Locate the cell with the specified text and output its (X, Y) center coordinate. 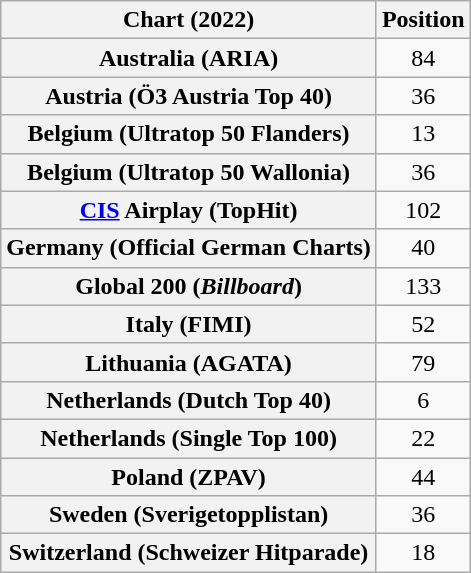
CIS Airplay (TopHit) (189, 210)
Netherlands (Single Top 100) (189, 438)
Global 200 (Billboard) (189, 286)
Australia (ARIA) (189, 58)
Austria (Ö3 Austria Top 40) (189, 96)
18 (423, 553)
13 (423, 134)
Poland (ZPAV) (189, 477)
52 (423, 324)
40 (423, 248)
Chart (2022) (189, 20)
Sweden (Sverigetopplistan) (189, 515)
6 (423, 400)
79 (423, 362)
Switzerland (Schweizer Hitparade) (189, 553)
44 (423, 477)
Belgium (Ultratop 50 Flanders) (189, 134)
Lithuania (AGATA) (189, 362)
Italy (FIMI) (189, 324)
Netherlands (Dutch Top 40) (189, 400)
84 (423, 58)
Germany (Official German Charts) (189, 248)
22 (423, 438)
102 (423, 210)
Belgium (Ultratop 50 Wallonia) (189, 172)
Position (423, 20)
133 (423, 286)
